Pinpoint the cell where the given text exists, returning its (x, y) midpoint coordinate. 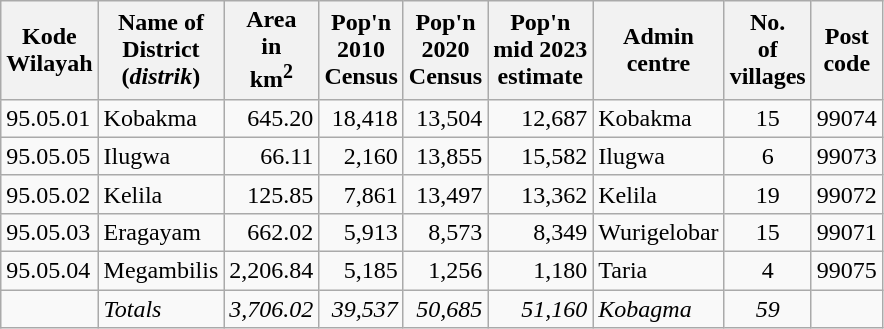
Pop'n 2020Census (445, 50)
12,687 (540, 118)
19 (768, 194)
8,573 (445, 232)
125.85 (272, 194)
51,160 (540, 309)
Kode Wilayah (50, 50)
39,537 (361, 309)
99075 (846, 271)
8,349 (540, 232)
95.05.01 (50, 118)
4 (768, 271)
15,582 (540, 156)
7,861 (361, 194)
Pop'n mid 2023estimate (540, 50)
Postcode (846, 50)
95.05.04 (50, 271)
Kobagma (658, 309)
99073 (846, 156)
13,497 (445, 194)
Megambilis (161, 271)
Name ofDistrict(distrik) (161, 50)
5,913 (361, 232)
Totals (161, 309)
645.20 (272, 118)
No.of villages (768, 50)
99074 (846, 118)
1,180 (540, 271)
13,362 (540, 194)
Area in km2 (272, 50)
59 (768, 309)
Admincentre (658, 50)
50,685 (445, 309)
95.05.05 (50, 156)
Wurigelobar (658, 232)
3,706.02 (272, 309)
1,256 (445, 271)
13,504 (445, 118)
2,160 (361, 156)
95.05.02 (50, 194)
99072 (846, 194)
Pop'n 2010Census (361, 50)
18,418 (361, 118)
Eragayam (161, 232)
Taria (658, 271)
5,185 (361, 271)
99071 (846, 232)
6 (768, 156)
66.11 (272, 156)
13,855 (445, 156)
2,206.84 (272, 271)
662.02 (272, 232)
95.05.03 (50, 232)
